Detect which cell encompasses the target text, then output its (X, Y) center coordinate. 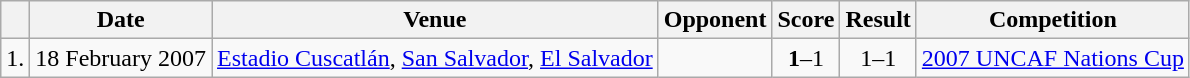
Opponent (715, 20)
Result (878, 20)
Date (121, 20)
2007 UNCAF Nations Cup (1052, 58)
18 February 2007 (121, 58)
1. (16, 58)
Venue (436, 20)
Competition (1052, 20)
Score (806, 20)
Estadio Cuscatlán, San Salvador, El Salvador (436, 58)
